Output the (X, Y) coordinate of the center of the cell containing the given text.  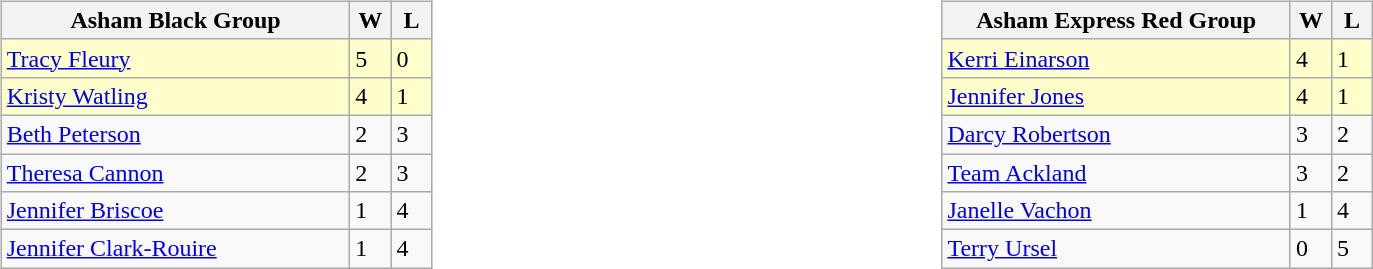
Tracy Fleury (176, 58)
Asham Black Group (176, 20)
Janelle Vachon (1116, 211)
Kristy Watling (176, 96)
Team Ackland (1116, 173)
Terry Ursel (1116, 249)
Beth Peterson (176, 134)
Darcy Robertson (1116, 134)
Jennifer Jones (1116, 96)
Jennifer Clark-Rouire (176, 249)
Asham Express Red Group (1116, 20)
Kerri Einarson (1116, 58)
Theresa Cannon (176, 173)
Jennifer Briscoe (176, 211)
